For the text-containing cell, return its midpoint in [X, Y] coordinate format. 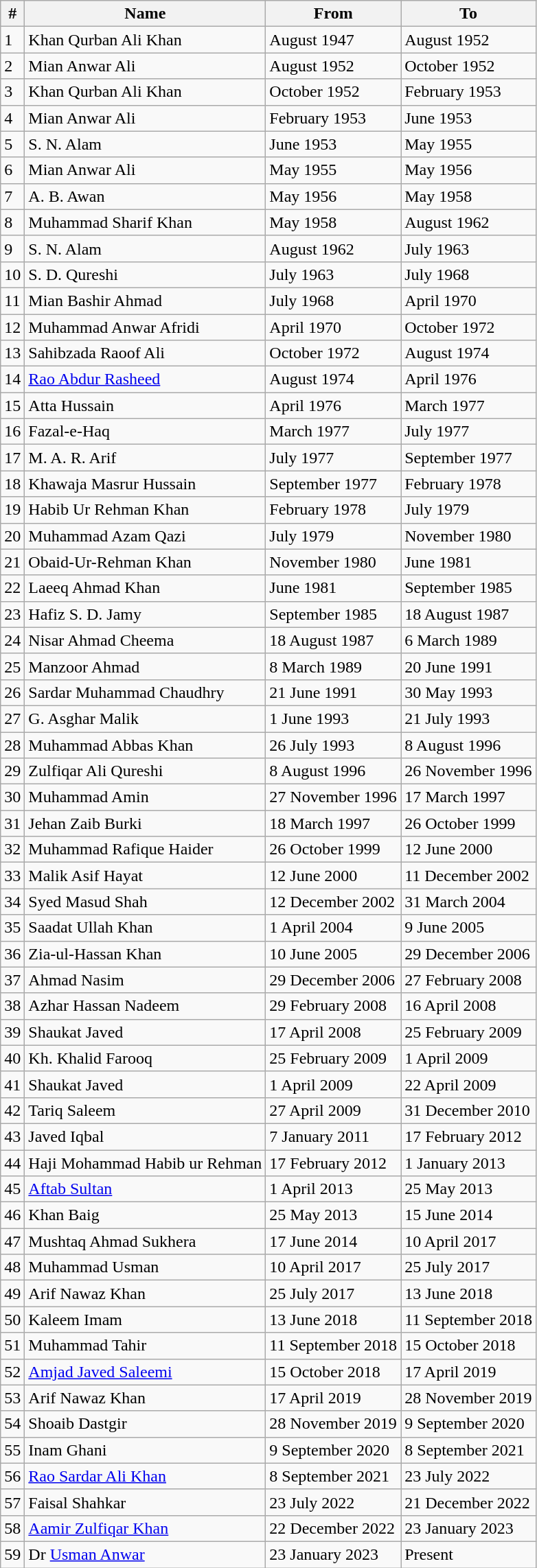
25 [12, 666]
From [334, 14]
Present [468, 1554]
1 April 2004 [334, 928]
57 [12, 1502]
August 1947 [334, 40]
To [468, 14]
20 [12, 536]
42 [12, 1110]
40 [12, 1058]
30 [12, 797]
Syed Masud Shah [146, 902]
Saadat Ullah Khan [146, 928]
Malik Asif Hayat [146, 876]
16 April 2008 [468, 1006]
46 [12, 1215]
S. D. Qureshi [146, 274]
10 [12, 274]
Amjad Javed Saleemi [146, 1372]
Azhar Hassan Nadeem [146, 1006]
10 June 2005 [334, 954]
44 [12, 1163]
24 [12, 640]
Sahibzada Raoof Ali [146, 353]
31 December 2010 [468, 1110]
9 June 2005 [468, 928]
Kaleem Imam [146, 1320]
Javed Iqbal [146, 1136]
Khawaja Masrur Hussain [146, 484]
Sardar Muhammad Chaudhry [146, 692]
31 March 2004 [468, 902]
Fazal-e-Haq [146, 432]
11 December 2002 [468, 876]
Dr Usman Anwar [146, 1554]
45 [12, 1189]
43 [12, 1136]
21 July 1993 [468, 718]
34 [12, 902]
Muhammad Abbas Khan [146, 745]
21 June 1991 [334, 692]
Laeeq Ahmad Khan [146, 588]
Hafiz S. D. Jamy [146, 614]
1 January 2013 [468, 1163]
# [12, 14]
12 [12, 327]
32 [12, 850]
35 [12, 928]
26 [12, 692]
39 [12, 1032]
22 December 2022 [334, 1528]
53 [12, 1398]
23 [12, 614]
21 December 2022 [468, 1502]
38 [12, 1006]
36 [12, 954]
17 March 1997 [468, 797]
59 [12, 1554]
M. A. R. Arif [146, 458]
Aftab Sultan [146, 1189]
Muhammad Amin [146, 797]
26 July 1993 [334, 745]
50 [12, 1320]
1 June 1993 [334, 718]
Name [146, 14]
26 November 1996 [468, 771]
Jehan Zaib Burki [146, 823]
9 [12, 248]
8 March 1989 [334, 666]
Mian Bashir Ahmad [146, 301]
7 [12, 196]
19 [12, 510]
21 [12, 562]
Kh. Khalid Farooq [146, 1058]
55 [12, 1450]
58 [12, 1528]
37 [12, 980]
8 [12, 222]
Habib Ur Rehman Khan [146, 510]
18 [12, 484]
27 April 2009 [334, 1110]
16 [12, 432]
Mushtaq Ahmad Sukhera [146, 1241]
Muhammad Rafique Haider [146, 850]
2 [12, 66]
Nisar Ahmad Cheema [146, 640]
3 [12, 92]
15 [12, 406]
5 [12, 144]
51 [12, 1346]
Muhammad Anwar Afridi [146, 327]
Muhammad Sharif Khan [146, 222]
Ahmad Nasim [146, 980]
14 [12, 379]
52 [12, 1372]
Muhammad Tahir [146, 1346]
33 [12, 876]
Faisal Shahkar [146, 1502]
1 [12, 40]
4 [12, 118]
Obaid-Ur-Rehman Khan [146, 562]
22 [12, 588]
47 [12, 1241]
Aamir Zulfiqar Khan [146, 1528]
6 March 1989 [468, 640]
11 [12, 301]
30 May 1993 [468, 692]
54 [12, 1424]
15 June 2014 [468, 1215]
20 June 1991 [468, 666]
Zulfiqar Ali Qureshi [146, 771]
Shoaib Dastgir [146, 1424]
Muhammad Usman [146, 1267]
Muhammad Azam Qazi [146, 536]
Khan Baig [146, 1215]
Rao Sardar Ali Khan [146, 1476]
28 [12, 745]
31 [12, 823]
27 November 1996 [334, 797]
18 March 1997 [334, 823]
Atta Hussain [146, 406]
G. Asghar Malik [146, 718]
17 April 2008 [334, 1032]
1 April 2013 [334, 1189]
Inam Ghani [146, 1450]
Rao Abdur Rasheed [146, 379]
A. B. Awan [146, 196]
41 [12, 1084]
13 [12, 353]
Zia-ul-Hassan Khan [146, 954]
17 June 2014 [334, 1241]
6 [12, 170]
56 [12, 1476]
7 January 2011 [334, 1136]
27 [12, 718]
12 December 2002 [334, 902]
Tariq Saleem [146, 1110]
48 [12, 1267]
29 [12, 771]
Haji Mohammad Habib ur Rehman [146, 1163]
27 February 2008 [468, 980]
49 [12, 1294]
17 [12, 458]
Manzoor Ahmad [146, 666]
22 April 2009 [468, 1084]
29 February 2008 [334, 1006]
